Output the (X, Y) coordinate of the center of the cell containing the given text.  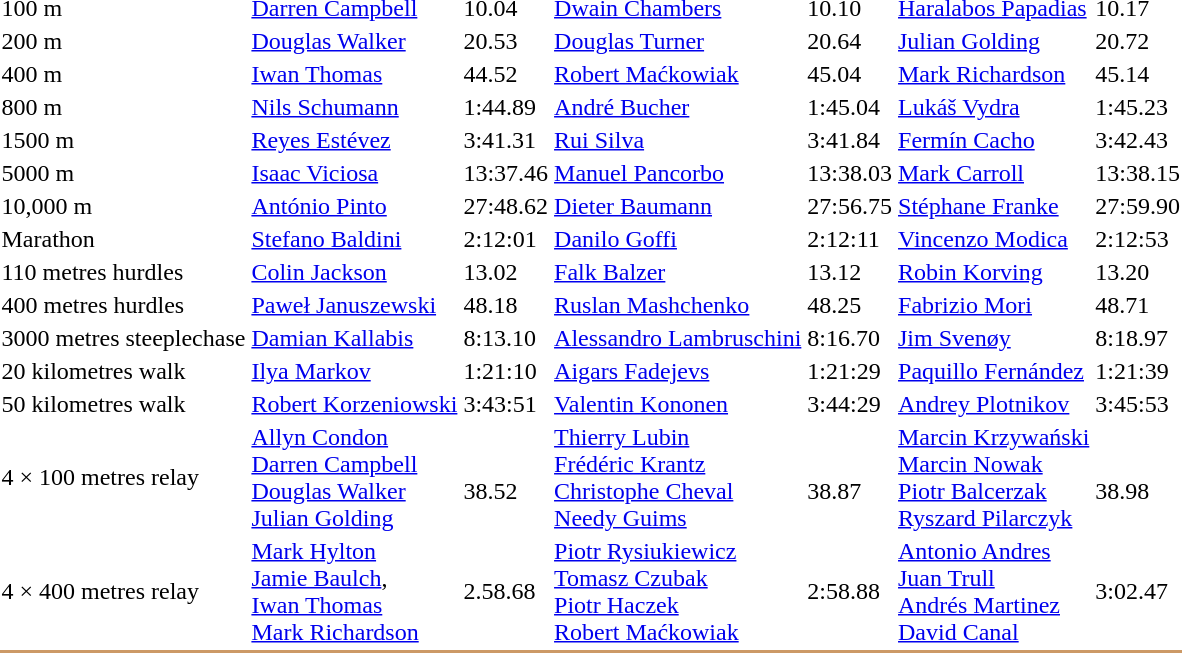
1:21:29 (850, 371)
Stefano Baldini (354, 239)
Paweł Januszewski (354, 305)
Paquillo Fernández (994, 371)
20.72 (1138, 41)
13:38.15 (1138, 173)
Nils Schumann (354, 107)
3:41.84 (850, 140)
Marathon (124, 239)
3:41.31 (506, 140)
Robin Korving (994, 272)
5000 m (124, 173)
Fermín Cacho (994, 140)
Ilya Markov (354, 371)
1:21:10 (506, 371)
André Bucher (678, 107)
1:44.89 (506, 107)
20.64 (850, 41)
38.52 (506, 478)
3:42.43 (1138, 140)
3:02.47 (1138, 592)
Isaac Viciosa (354, 173)
1:45.04 (850, 107)
8:18.97 (1138, 338)
Mark Carroll (994, 173)
20.53 (506, 41)
3:44:29 (850, 404)
Alessandro Lambruschini (678, 338)
António Pinto (354, 206)
44.52 (506, 74)
Allyn Condon Darren Campbell Douglas Walker Julian Golding (354, 478)
Douglas Walker (354, 41)
13:37.46 (506, 173)
400 m (124, 74)
Manuel Pancorbo (678, 173)
38.98 (1138, 478)
Colin Jackson (354, 272)
20 kilometres walk (124, 371)
Julian Golding (994, 41)
2:12:53 (1138, 239)
Fabrizio Mori (994, 305)
45.14 (1138, 74)
Dieter Baumann (678, 206)
Valentin Kononen (678, 404)
Robert Korzeniowski (354, 404)
2:12:01 (506, 239)
13:38.03 (850, 173)
Andrey Plotnikov (994, 404)
3:45:53 (1138, 404)
Piotr Rysiukiewicz Tomasz Czubak Piotr HaczekRobert Maćkowiak (678, 592)
Danilo Goffi (678, 239)
2:12:11 (850, 239)
48.71 (1138, 305)
27:48.62 (506, 206)
4 × 100 metres relay (124, 478)
Vincenzo Modica (994, 239)
Robert Maćkowiak (678, 74)
38.87 (850, 478)
10,000 m (124, 206)
110 metres hurdles (124, 272)
50 kilometres walk (124, 404)
27:56.75 (850, 206)
200 m (124, 41)
4 × 400 metres relay (124, 592)
1:21:39 (1138, 371)
27:59.90 (1138, 206)
2.58.68 (506, 592)
8:16.70 (850, 338)
Ruslan Mashchenko (678, 305)
Stéphane Franke (994, 206)
45.04 (850, 74)
Mark Hylton Jamie Baulch, Iwan Thomas Mark Richardson (354, 592)
48.18 (506, 305)
Reyes Estévez (354, 140)
Thierry Lubin Frédéric Krantz Christophe ChevalNeedy Guims (678, 478)
1500 m (124, 140)
13.12 (850, 272)
Damian Kallabis (354, 338)
13.02 (506, 272)
Aigars Fadejevs (678, 371)
1:45.23 (1138, 107)
Antonio Andres Juan Trull Andrés MartinezDavid Canal (994, 592)
Rui Silva (678, 140)
3:43:51 (506, 404)
400 metres hurdles (124, 305)
48.25 (850, 305)
8:13.10 (506, 338)
Mark Richardson (994, 74)
800 m (124, 107)
2:58.88 (850, 592)
Falk Balzer (678, 272)
Douglas Turner (678, 41)
Marcin Krzywański Marcin NowakPiotr BalcerzakRyszard Pilarczyk (994, 478)
Iwan Thomas (354, 74)
Lukáš Vydra (994, 107)
Jim Svenøy (994, 338)
3000 metres steeplechase (124, 338)
13.20 (1138, 272)
